Identify which cell holds the provided text, then report its (x, y) central coordinate. 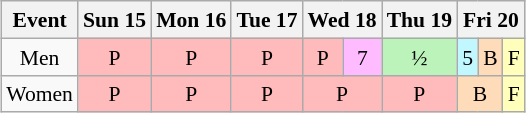
5 (468, 56)
Event (40, 20)
Women (40, 94)
Fri 20 (491, 20)
½ (420, 56)
Men (40, 56)
Mon 16 (191, 20)
Sun 15 (114, 20)
Wed 18 (342, 20)
7 (362, 56)
Thu 19 (420, 20)
Tue 17 (266, 20)
